Provide the (X, Y) coordinate of the cell's center where the given text is located.  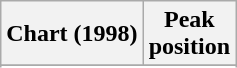
Peak position (189, 34)
Chart (1998) (72, 34)
